Locate the cell with the specified text and output its [x, y] center coordinate. 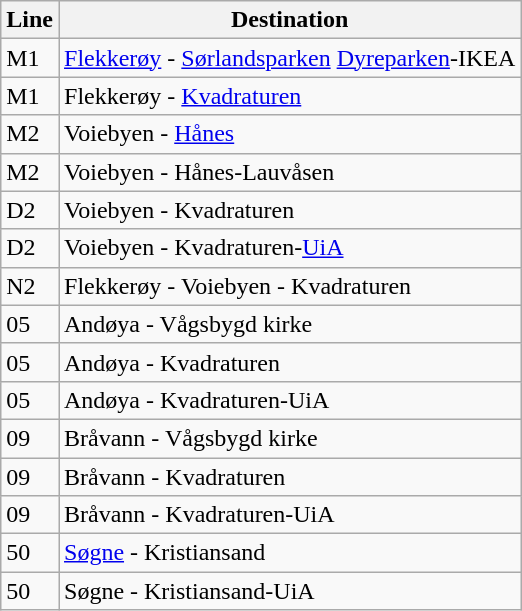
Bråvann - Kvadraturen-UiA [289, 515]
Destination [289, 20]
Flekkerøy - Sørlandsparken Dyreparken-IKEA [289, 58]
Andøya - Vågsbygd kirke [289, 324]
Voiebyen - Hånes-Lauvåsen [289, 172]
Flekkerøy - Kvadraturen [289, 96]
Bråvann - Kvadraturen [289, 477]
Andøya - Kvadraturen-UiA [289, 400]
Line [30, 20]
Andøya - Kvadraturen [289, 362]
N2 [30, 286]
Voiebyen - Kvadraturen-UiA [289, 248]
Voiebyen - Hånes [289, 134]
Søgne - Kristiansand [289, 553]
Flekkerøy - Voiebyen - Kvadraturen [289, 286]
Voiebyen - Kvadraturen [289, 210]
Bråvann - Vågsbygd kirke [289, 438]
Søgne - Kristiansand-UiA [289, 591]
